Determine the [x, y] coordinate at the center of the cell enclosing the given text.  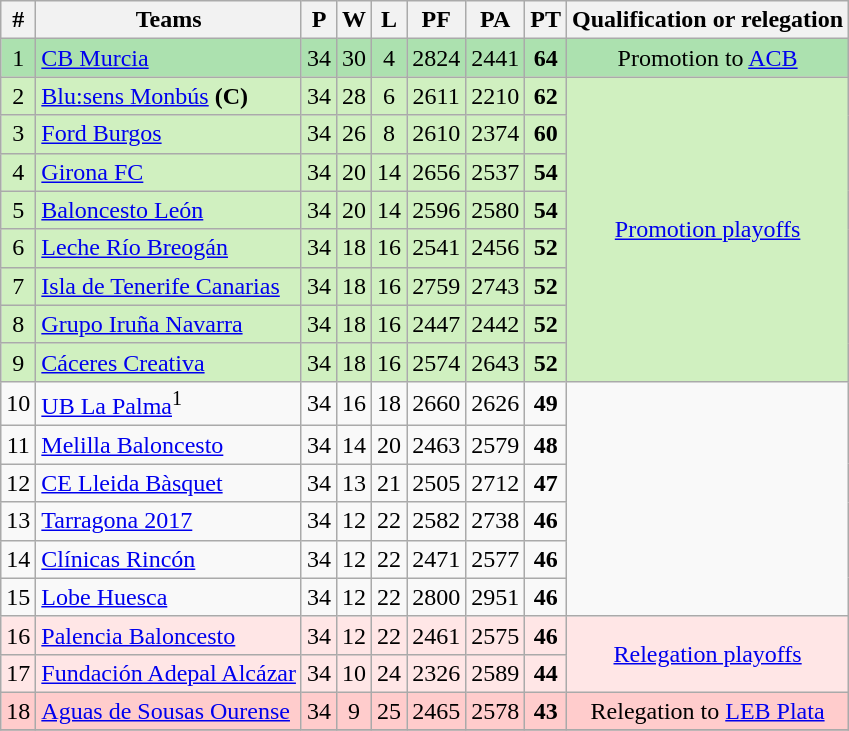
W [354, 20]
Isla de Tenerife Canarias [169, 286]
2442 [496, 324]
2743 [496, 286]
30 [354, 58]
62 [546, 96]
2 [18, 96]
47 [546, 483]
2447 [436, 324]
2580 [496, 210]
2738 [496, 521]
2643 [496, 362]
PT [546, 20]
2577 [496, 559]
Qualification or relegation [708, 20]
2759 [436, 286]
2656 [436, 172]
2461 [436, 635]
26 [354, 134]
Fundación Adepal Alcázar [169, 673]
2589 [496, 673]
Teams [169, 20]
1 [18, 58]
CB Murcia [169, 58]
Girona FC [169, 172]
7 [18, 286]
Melilla Baloncesto [169, 445]
2660 [436, 404]
2463 [436, 445]
Relegation playoffs [708, 654]
2712 [496, 483]
PF [436, 20]
2471 [436, 559]
21 [390, 483]
CE Lleida Bàsquet [169, 483]
Leche Río Breogán [169, 248]
2579 [496, 445]
Lobe Huesca [169, 597]
Baloncesto León [169, 210]
25 [390, 711]
2326 [436, 673]
2574 [436, 362]
# [18, 20]
Aguas de Sousas Ourense [169, 711]
2582 [436, 521]
2800 [436, 597]
48 [546, 445]
Palencia Baloncesto [169, 635]
L [390, 20]
Clínicas Rincón [169, 559]
2626 [496, 404]
Grupo Iruña Navarra [169, 324]
2374 [496, 134]
49 [546, 404]
Tarragona 2017 [169, 521]
2596 [436, 210]
UB La Palma1 [169, 404]
2951 [496, 597]
Promotion playoffs [708, 229]
2441 [496, 58]
2456 [496, 248]
2210 [496, 96]
2610 [436, 134]
2541 [436, 248]
3 [18, 134]
2465 [436, 711]
P [318, 20]
2575 [496, 635]
PA [496, 20]
Relegation to LEB Plata [708, 711]
2505 [436, 483]
Blu:sens Monbús (C) [169, 96]
Promotion to ACB [708, 58]
24 [390, 673]
60 [546, 134]
Ford Burgos [169, 134]
17 [18, 673]
28 [354, 96]
64 [546, 58]
44 [546, 673]
2611 [436, 96]
2824 [436, 58]
43 [546, 711]
11 [18, 445]
5 [18, 210]
Cáceres Creativa [169, 362]
2578 [496, 711]
2537 [496, 172]
15 [18, 597]
